Output the (X, Y) coordinate of the center of the cell containing the given text.  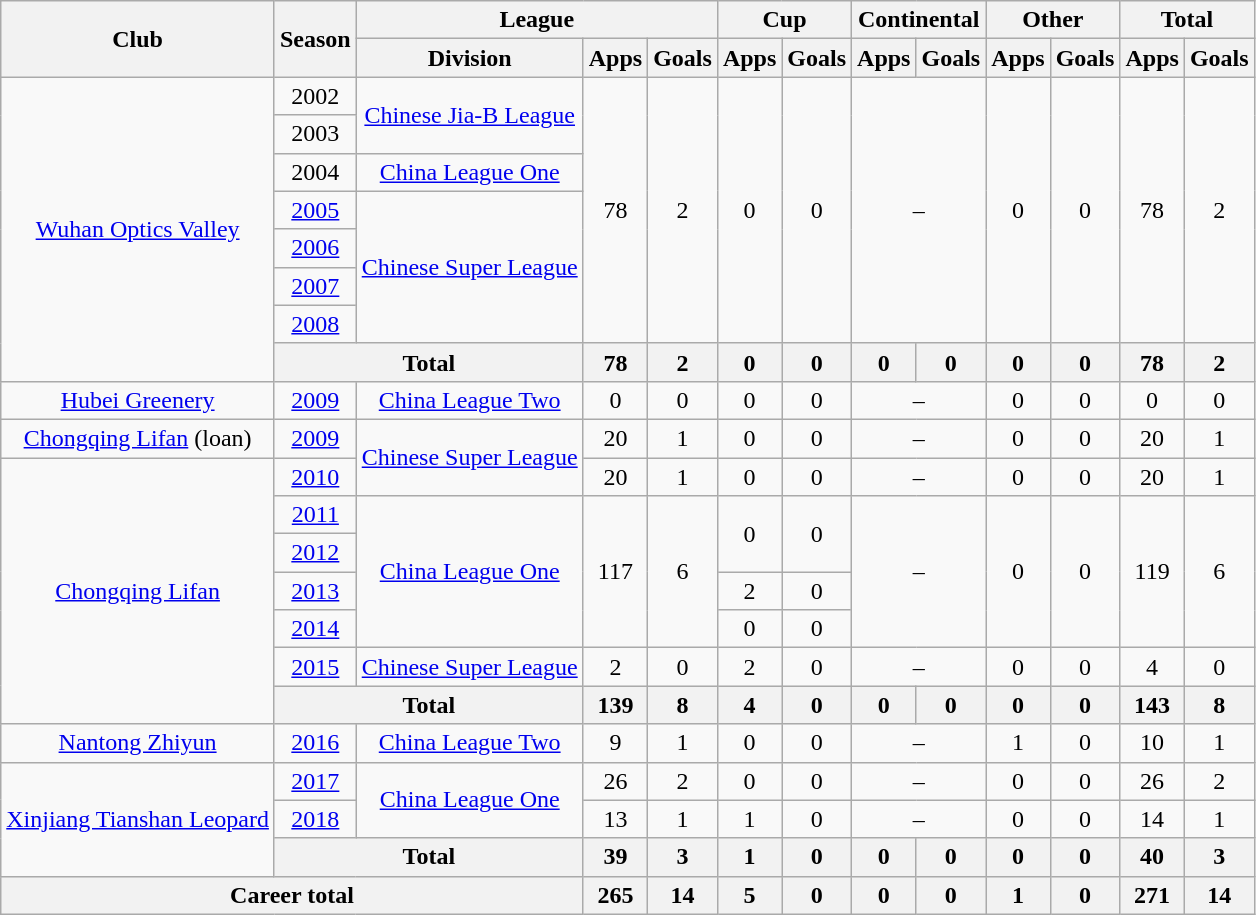
Career total (292, 895)
119 (1152, 572)
117 (615, 572)
2014 (315, 629)
2015 (315, 667)
143 (1152, 705)
9 (615, 743)
League (536, 20)
2013 (315, 591)
Continental (919, 20)
2003 (315, 134)
2006 (315, 248)
2018 (315, 819)
139 (615, 705)
Hubei Greenery (138, 400)
2016 (315, 743)
271 (1152, 895)
Division (470, 58)
13 (615, 819)
Club (138, 39)
Xinjiang Tianshan Leopard (138, 819)
2012 (315, 553)
Chongqing Lifan (138, 591)
2010 (315, 477)
Nantong Zhiyun (138, 743)
40 (1152, 857)
10 (1152, 743)
Season (315, 39)
2011 (315, 515)
5 (749, 895)
Chongqing Lifan (loan) (138, 438)
Other (1053, 20)
2004 (315, 172)
2007 (315, 286)
2005 (315, 210)
2002 (315, 96)
39 (615, 857)
2017 (315, 781)
Chinese Jia-B League (470, 115)
265 (615, 895)
Cup (784, 20)
2008 (315, 324)
Wuhan Optics Valley (138, 229)
